Determine the [x, y] coordinate at the center of the cell enclosing the given text.  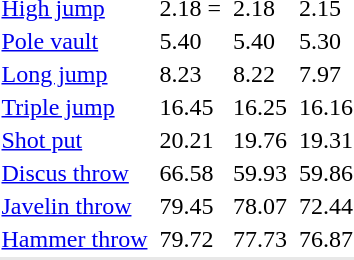
59.93 [260, 173]
20.21 [190, 140]
78.07 [260, 206]
8.23 [190, 74]
19.76 [260, 140]
66.58 [190, 173]
16.45 [190, 107]
16.25 [260, 107]
79.45 [190, 206]
Pole vault [74, 41]
79.72 [190, 239]
77.73 [260, 239]
8.22 [260, 74]
Javelin throw [74, 206]
Hammer throw [74, 239]
Long jump [74, 74]
Triple jump [74, 107]
Discus throw [74, 173]
Shot put [74, 140]
